Output the [X, Y] coordinate of the center of the cell containing the given text.  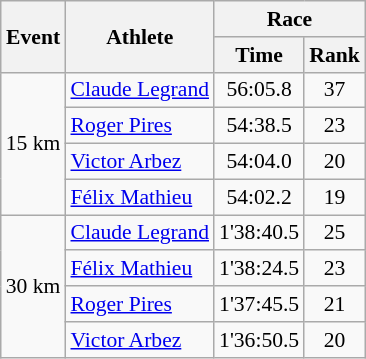
54:04.0 [259, 162]
1'38:40.5 [259, 233]
1'36:50.5 [259, 340]
Race [290, 19]
Event [34, 36]
Athlete [140, 36]
30 km [34, 286]
19 [334, 197]
25 [334, 233]
Rank [334, 55]
21 [334, 304]
54:02.2 [259, 197]
Time [259, 55]
1'38:24.5 [259, 269]
56:05.8 [259, 90]
1'37:45.5 [259, 304]
37 [334, 90]
54:38.5 [259, 126]
15 km [34, 143]
